Return the (X, Y) coordinate for the center point of the cell that contains the specified text.  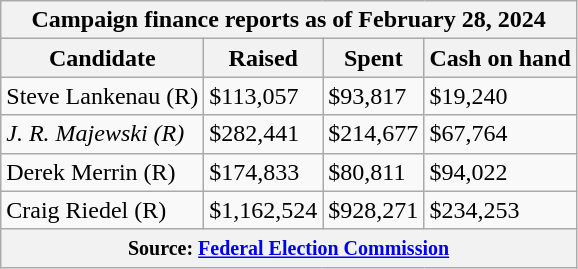
Raised (264, 58)
$19,240 (500, 96)
Source: Federal Election Commission (289, 248)
$93,817 (374, 96)
Derek Merrin (R) (102, 172)
J. R. Majewski (R) (102, 134)
$80,811 (374, 172)
Spent (374, 58)
$94,022 (500, 172)
Cash on hand (500, 58)
Craig Riedel (R) (102, 210)
$113,057 (264, 96)
Campaign finance reports as of February 28, 2024 (289, 20)
$214,677 (374, 134)
$234,253 (500, 210)
$174,833 (264, 172)
$282,441 (264, 134)
Steve Lankenau (R) (102, 96)
$1,162,524 (264, 210)
$67,764 (500, 134)
$928,271 (374, 210)
Candidate (102, 58)
